Output the [X, Y] coordinate of the center of the cell containing the given text.  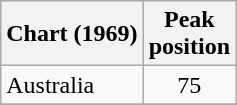
75 [189, 85]
Peakposition [189, 34]
Australia [72, 85]
Chart (1969) [72, 34]
